Locate the cell with the specified text and output its (X, Y) center coordinate. 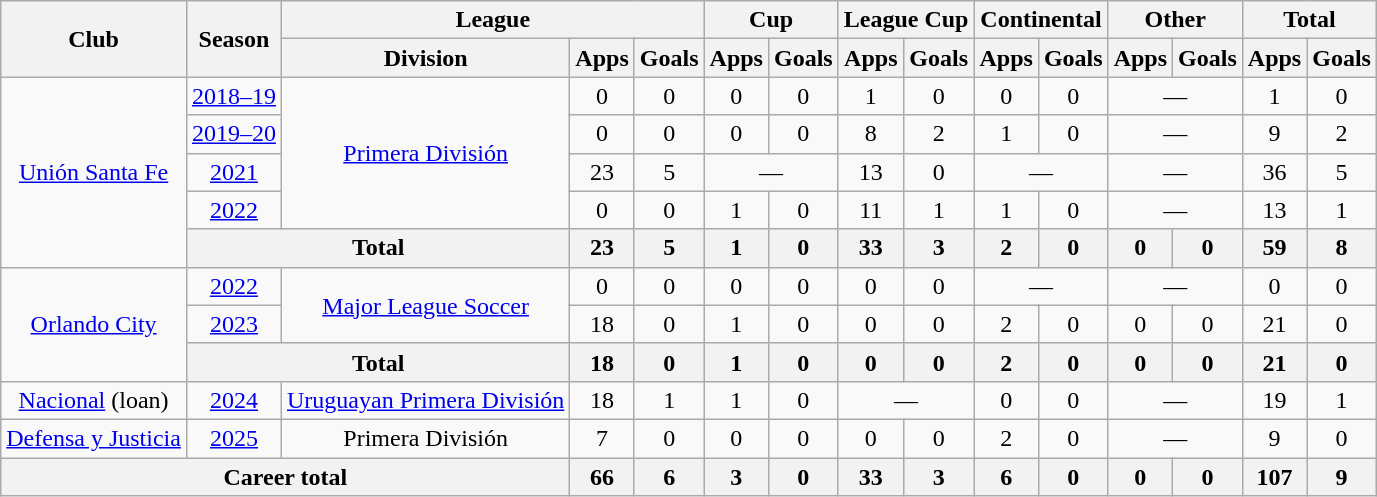
Uruguayan Primera División (425, 400)
2023 (234, 324)
Season (234, 39)
19 (1274, 400)
2021 (234, 172)
Nacional (loan) (94, 400)
Division (425, 58)
2024 (234, 400)
Career total (286, 477)
Defensa y Justicia (94, 438)
59 (1274, 248)
Club (94, 39)
36 (1274, 172)
Orlando City (94, 324)
2018–19 (234, 96)
11 (870, 210)
League (492, 20)
Unión Santa Fe (94, 172)
66 (602, 477)
2025 (234, 438)
2019–20 (234, 134)
107 (1274, 477)
Cup (771, 20)
League Cup (906, 20)
Continental (1041, 20)
Other (1175, 20)
7 (602, 438)
Major League Soccer (425, 305)
